Pinpoint the cell where the given text exists, returning its [x, y] midpoint coordinate. 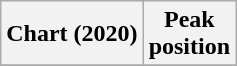
Peakposition [189, 34]
Chart (2020) [72, 34]
